Determine the [x, y] coordinate at the center of the cell enclosing the given text.  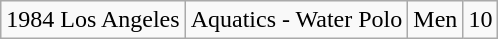
Aquatics - Water Polo [296, 20]
1984 Los Angeles [93, 20]
Men [436, 20]
10 [480, 20]
